For the text-containing cell, return its midpoint in (x, y) coordinate format. 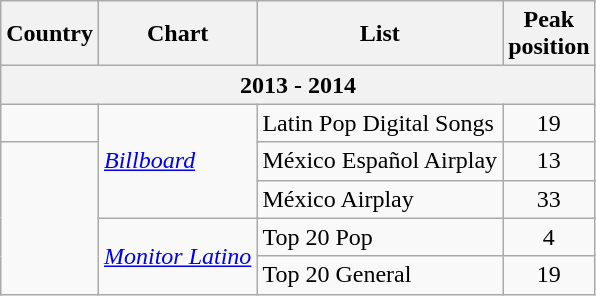
Peakposition (549, 34)
Latin Pop Digital Songs (380, 123)
Top 20 Pop (380, 237)
México Airplay (380, 199)
Chart (177, 34)
Country (50, 34)
4 (549, 237)
13 (549, 161)
2013 - 2014 (298, 85)
Top 20 General (380, 275)
Monitor Latino (177, 256)
List (380, 34)
México Español Airplay (380, 161)
Billboard (177, 161)
33 (549, 199)
